Extract the [X, Y] coordinate from the center of the cell holding the provided text.  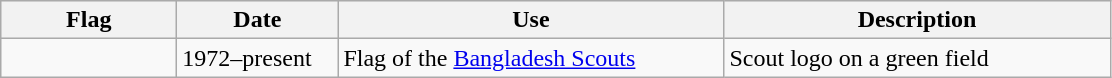
Scout logo on a green field [917, 58]
Use [531, 20]
Flag of the Bangladesh Scouts [531, 58]
Flag [89, 20]
Description [917, 20]
Date [258, 20]
1972–present [258, 58]
